Output the [x, y] coordinate of the center of the cell containing the given text.  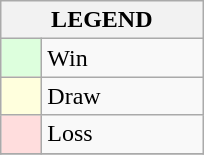
Draw [122, 96]
LEGEND [102, 20]
Win [122, 58]
Loss [122, 134]
